Identify which cell holds the provided text, then report its (X, Y) central coordinate. 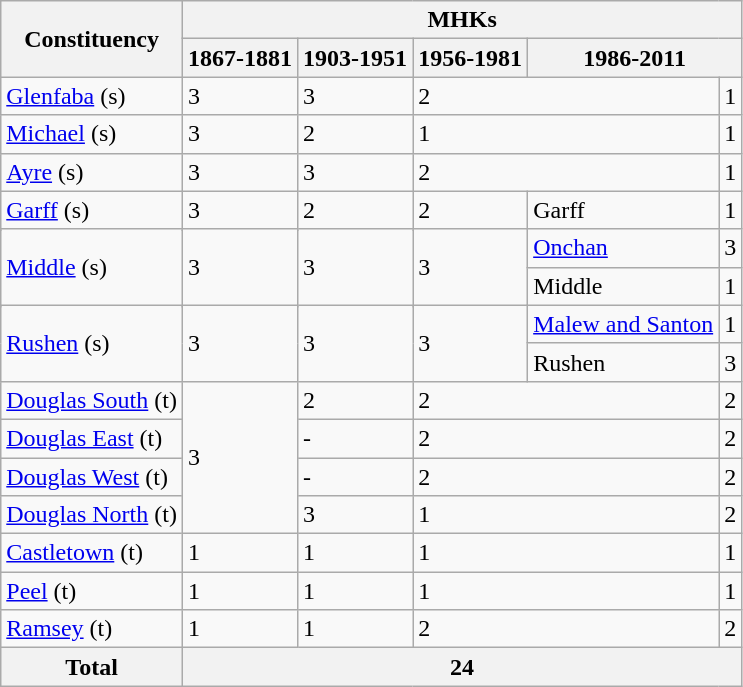
1986-2011 (635, 58)
Glenfaba (s) (92, 96)
Middle (s) (92, 267)
Douglas West (t) (92, 477)
Constituency (92, 39)
24 (462, 667)
MHKs (462, 20)
Peel (t) (92, 591)
Douglas East (t) (92, 438)
Castletown (t) (92, 553)
Total (92, 667)
Garff (s) (92, 210)
Douglas South (t) (92, 400)
Michael (s) (92, 134)
Rushen (s) (92, 343)
Douglas North (t) (92, 515)
Ayre (s) (92, 172)
Ramsey (t) (92, 629)
1903-1951 (356, 58)
Onchan (624, 248)
Garff (624, 210)
Rushen (624, 362)
1867-1881 (240, 58)
Middle (624, 286)
Malew and Santon (624, 324)
1956-1981 (470, 58)
